Return the (x, y) coordinate for the center point of the cell that contains the specified text.  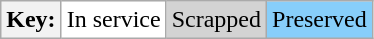
Key: (31, 20)
Scrapped (216, 20)
In service (114, 20)
Preserved (320, 20)
